Scan for the cell matching the given text and deliver its [x, y] coordinate at center. 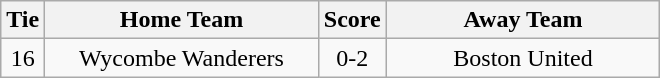
Home Team [182, 20]
Score [352, 20]
Wycombe Wanderers [182, 58]
0-2 [352, 58]
Away Team [523, 20]
Boston United [523, 58]
16 [23, 58]
Tie [23, 20]
